Search for the cell housing the specified text and yield its (X, Y) center coordinate. 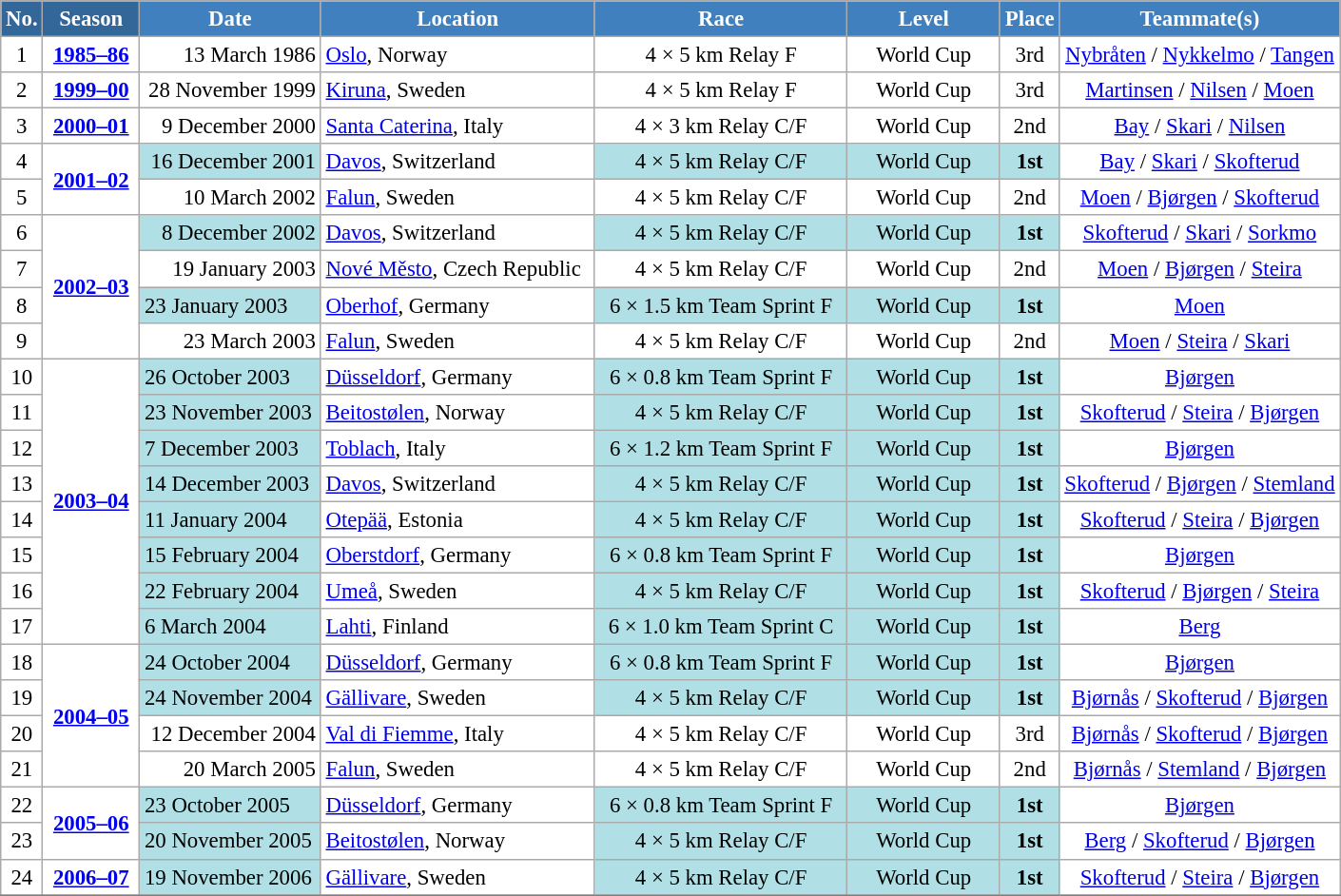
Bjørnås / Stemland / Bjørgen (1200, 769)
3 (22, 127)
2 (22, 90)
24 (22, 877)
12 December 2004 (230, 734)
Oberhof, Germany (457, 305)
2005–06 (91, 824)
Bay / Skari / Nilsen (1200, 127)
22 (22, 806)
24 November 2004 (230, 698)
23 November 2003 (230, 412)
Moen / Bjørgen / Steira (1200, 269)
20 March 2005 (230, 769)
2003–04 (91, 502)
23 January 2003 (230, 305)
14 (22, 519)
19 November 2006 (230, 877)
1985–86 (91, 55)
Kiruna, Sweden (457, 90)
Location (457, 19)
13 March 1986 (230, 55)
19 (22, 698)
20 (22, 734)
17 (22, 627)
26 October 2003 (230, 377)
6 (22, 233)
Moen / Steira / Skari (1200, 341)
12 (22, 448)
Oslo, Norway (457, 55)
23 (22, 842)
Bay / Skari / Skofterud (1200, 162)
7 (22, 269)
2004–05 (91, 716)
Skofterud / Bjørgen / Steira (1200, 591)
6 × 1.5 km Team Sprint F (721, 305)
14 December 2003 (230, 484)
Val di Fiemme, Italy (457, 734)
9 (22, 341)
Teammate(s) (1200, 19)
23 October 2005 (230, 806)
20 November 2005 (230, 842)
Date (230, 19)
19 January 2003 (230, 269)
23 March 2003 (230, 341)
10 March 2002 (230, 198)
Level (924, 19)
Berg (1200, 627)
15 (22, 555)
Nové Město, Czech Republic (457, 269)
22 February 2004 (230, 591)
6 March 2004 (230, 627)
18 (22, 663)
11 (22, 412)
15 February 2004 (230, 555)
1999–00 (91, 90)
2002–03 (91, 286)
7 December 2003 (230, 448)
2001–02 (91, 179)
No. (22, 19)
Race (721, 19)
6 × 1.2 km Team Sprint F (721, 448)
10 (22, 377)
4 (22, 162)
Santa Caterina, Italy (457, 127)
Skofterud / Skari / Sorkmo (1200, 233)
Moen (1200, 305)
11 January 2004 (230, 519)
Toblach, Italy (457, 448)
Umeå, Sweden (457, 591)
Moen / Bjørgen / Skofterud (1200, 198)
2000–01 (91, 127)
Nybråten / Nykkelmo / Tangen (1200, 55)
8 (22, 305)
Skofterud / Bjørgen / Stemland (1200, 484)
6 × 1.0 km Team Sprint C (721, 627)
Season (91, 19)
Berg / Skofterud / Bjørgen (1200, 842)
8 December 2002 (230, 233)
5 (22, 198)
21 (22, 769)
Otepää, Estonia (457, 519)
Lahti, Finland (457, 627)
Martinsen / Nilsen / Moen (1200, 90)
28 November 1999 (230, 90)
16 December 2001 (230, 162)
13 (22, 484)
1 (22, 55)
Place (1029, 19)
16 (22, 591)
2006–07 (91, 877)
9 December 2000 (230, 127)
24 October 2004 (230, 663)
4 × 3 km Relay C/F (721, 127)
Oberstdorf, Germany (457, 555)
